Determine the (X, Y) coordinate at the center of the cell enclosing the given text.  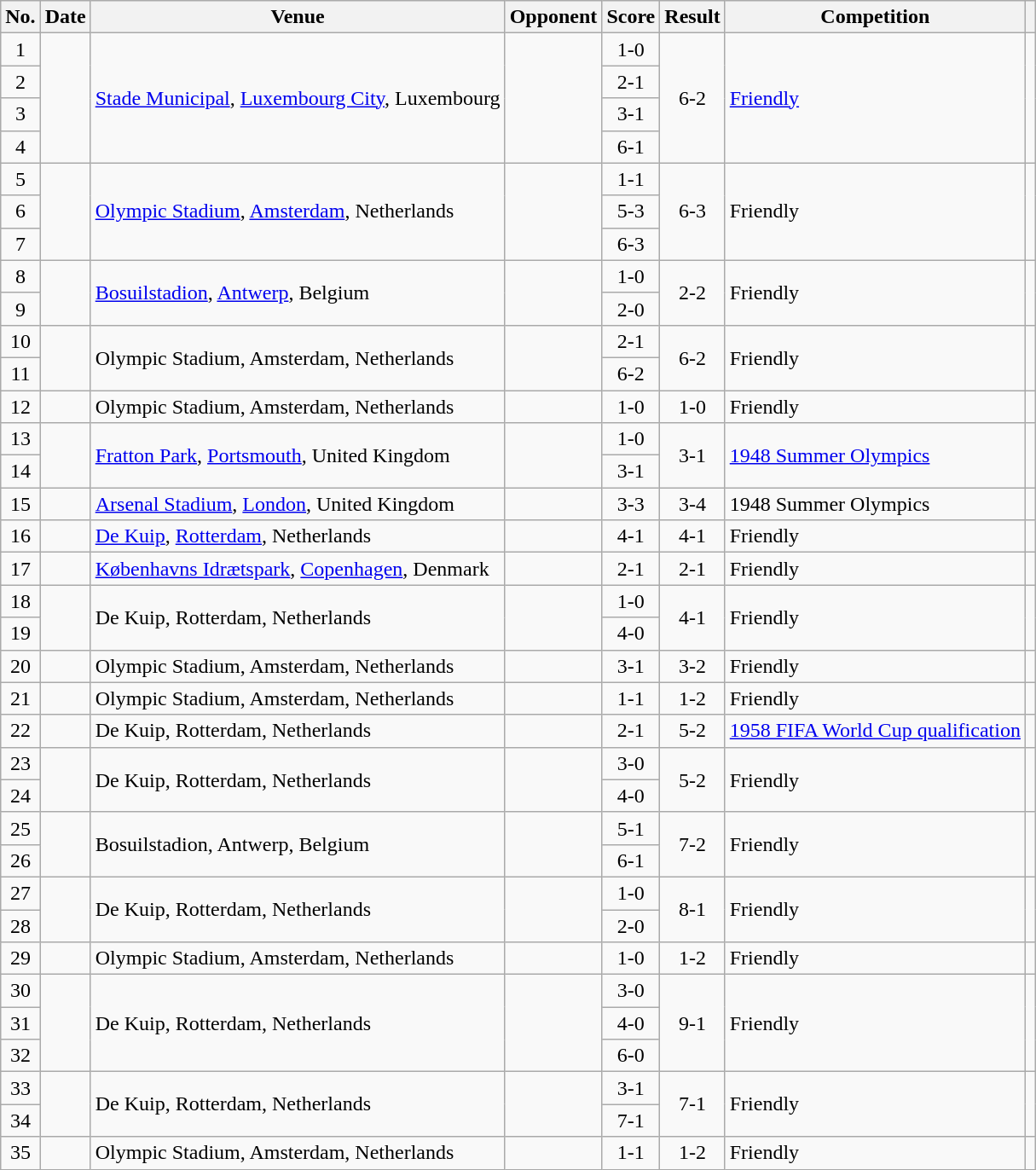
12 (20, 407)
Opponent (553, 17)
1 (20, 49)
18 (20, 601)
Score (631, 17)
30 (20, 991)
6 (20, 211)
11 (20, 374)
17 (20, 569)
3-2 (692, 666)
7 (20, 244)
25 (20, 828)
23 (20, 763)
Arsenal Stadium, London, United Kingdom (298, 504)
Fratton Park, Portsmouth, United Kingdom (298, 455)
24 (20, 796)
4 (20, 147)
19 (20, 634)
34 (20, 1121)
3-4 (692, 504)
10 (20, 341)
5-1 (631, 828)
29 (20, 959)
8 (20, 276)
6-0 (631, 1056)
21 (20, 698)
8-1 (692, 909)
16 (20, 536)
3 (20, 114)
22 (20, 731)
5-3 (631, 211)
Stade Municipal, Luxembourg City, Luxembourg (298, 98)
13 (20, 439)
No. (20, 17)
3-3 (631, 504)
14 (20, 472)
Date (65, 17)
Result (692, 17)
2 (20, 82)
27 (20, 893)
9-1 (692, 1023)
Københavns Idrætspark, Copenhagen, Denmark (298, 569)
31 (20, 1023)
9 (20, 309)
1958 FIFA World Cup qualification (875, 731)
28 (20, 925)
Competition (875, 17)
Venue (298, 17)
20 (20, 666)
33 (20, 1088)
35 (20, 1153)
15 (20, 504)
32 (20, 1056)
5 (20, 179)
7-2 (692, 844)
2-2 (692, 292)
26 (20, 860)
